Identify which cell holds the provided text, then report its [X, Y] central coordinate. 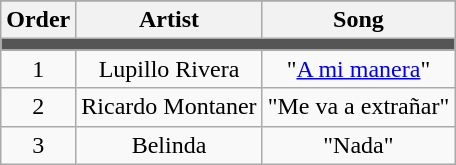
Ricardo Montaner [169, 107]
Song [358, 20]
Belinda [169, 145]
Artist [169, 20]
"Nada" [358, 145]
Lupillo Rivera [169, 69]
Order [38, 20]
"A mi manera" [358, 69]
"Me va a extrañar" [358, 107]
1 [38, 69]
2 [38, 107]
3 [38, 145]
